Return [X, Y] of the center of cell containing provided text 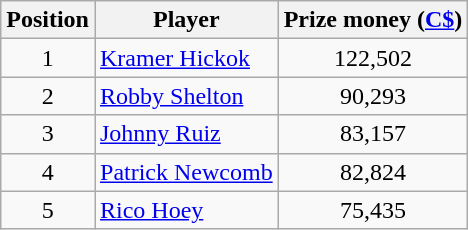
Patrick Newcomb [186, 172]
122,502 [373, 58]
Johnny Ruiz [186, 134]
Kramer Hickok [186, 58]
Robby Shelton [186, 96]
5 [48, 210]
Rico Hoey [186, 210]
Player [186, 20]
3 [48, 134]
83,157 [373, 134]
75,435 [373, 210]
90,293 [373, 96]
4 [48, 172]
2 [48, 96]
Position [48, 20]
Prize money (C$) [373, 20]
1 [48, 58]
82,824 [373, 172]
